Identify which cell holds the provided text, then report its (x, y) central coordinate. 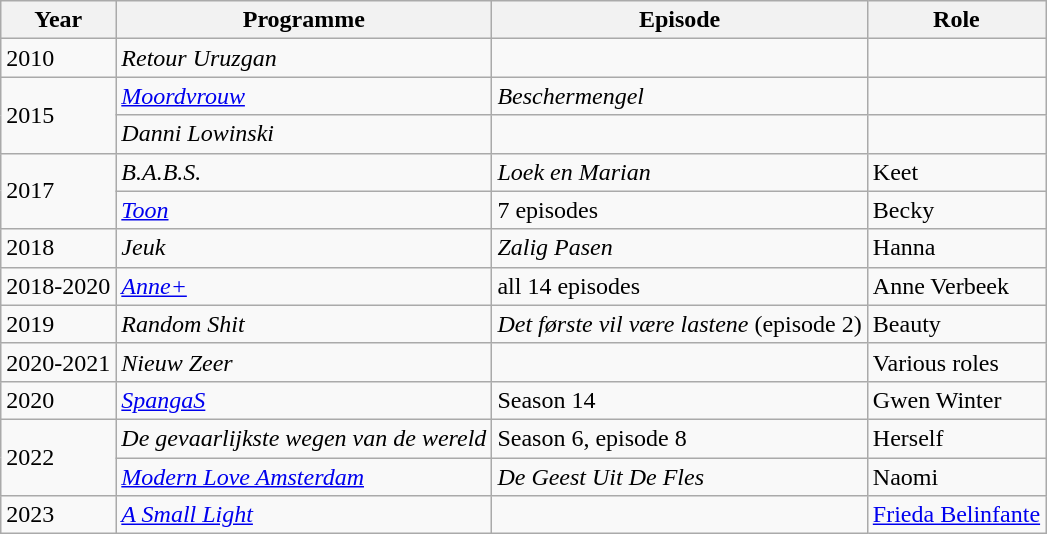
Episode (680, 20)
De Geest Uit De Fles (680, 477)
De gevaarlijkste wegen van de wereld (304, 438)
2015 (58, 115)
Naomi (956, 477)
Role (956, 20)
7 episodes (680, 210)
Modern Love Amsterdam (304, 477)
Nieuw Zeer (304, 362)
2020-2021 (58, 362)
Season 14 (680, 400)
Year (58, 20)
2018 (58, 248)
2010 (58, 58)
Herself (956, 438)
Jeuk (304, 248)
Danni Lowinski (304, 134)
Programme (304, 20)
Keet (956, 172)
Toon (304, 210)
Retour Uruzgan (304, 58)
A Small Light (304, 515)
Beschermengel (680, 96)
2017 (58, 191)
Becky (956, 210)
Season 6, episode 8 (680, 438)
Det første vil være lastene (episode 2) (680, 324)
SpangaS (304, 400)
2018-2020 (58, 286)
2019 (58, 324)
Random Shit (304, 324)
Various roles (956, 362)
B.A.B.S. (304, 172)
Moordvrouw (304, 96)
Beauty (956, 324)
Anne Verbeek (956, 286)
Loek en Marian (680, 172)
Anne+ (304, 286)
2023 (58, 515)
2020 (58, 400)
Gwen Winter (956, 400)
all 14 episodes (680, 286)
Zalig Pasen (680, 248)
Hanna (956, 248)
2022 (58, 457)
Frieda Belinfante (956, 515)
